Locate the cell with the specified text and output its (X, Y) center coordinate. 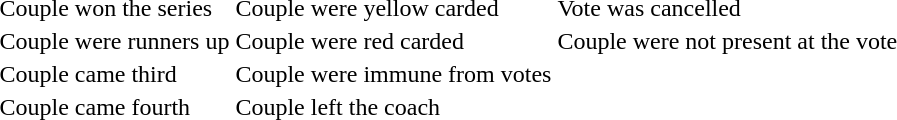
Couple were immune from votes (394, 74)
Couple were red carded (394, 41)
